Provide the [x, y] coordinate of the cell's center where the given text is located.  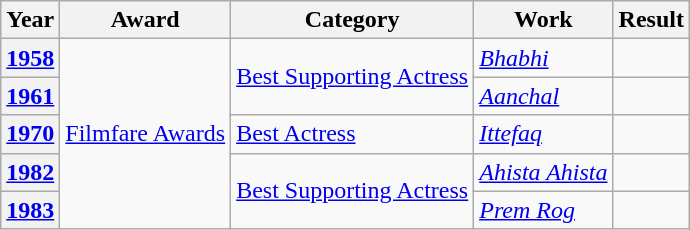
Work [544, 20]
Bhabhi [544, 58]
Award [146, 20]
Best Actress [352, 134]
1983 [30, 210]
1958 [30, 58]
Ittefaq [544, 134]
1961 [30, 96]
Prem Rog [544, 210]
Result [651, 20]
Filmfare Awards [146, 134]
1982 [30, 172]
Category [352, 20]
Ahista Ahista [544, 172]
Aanchal [544, 96]
1970 [30, 134]
Year [30, 20]
